For the text-containing cell, return its midpoint in [x, y] coordinate format. 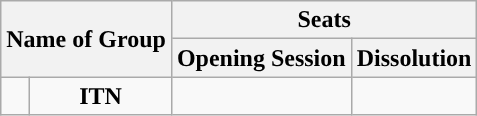
Dissolution [414, 58]
Seats [324, 20]
ITN [101, 96]
Opening Session [261, 58]
Name of Group [86, 39]
